From the cell containing the given text, extract its center point as [x, y] coordinate. 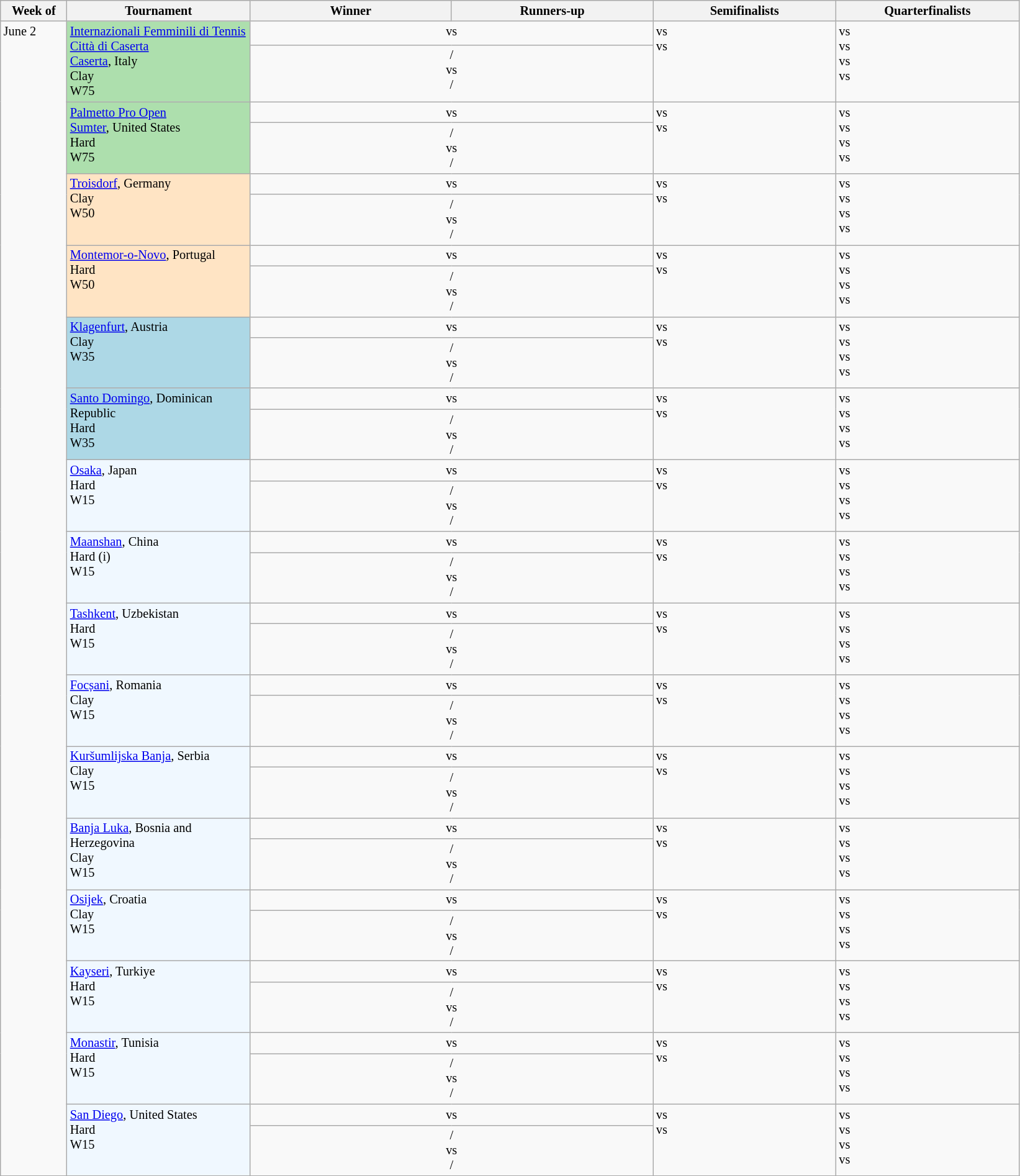
June 2 [34, 599]
Osijek, Croatia Clay W15 [159, 925]
Semifinalists [745, 11]
San Diego, United States Hard W15 [159, 1140]
Runners-up [553, 11]
Quarterfinalists [927, 11]
Internazionali Femminili di Tennis Città di CasertaCaserta, Italy Clay W75 [159, 61]
Osaka, Japan Hard W15 [159, 495]
Winner [351, 11]
Palmetto Pro OpenSumter, United States Hard W75 [159, 138]
Maanshan, China Hard (i) W15 [159, 568]
Montemor-o-Novo, Portugal Hard W50 [159, 281]
Klagenfurt, Austria Clay W35 [159, 353]
Focșani, Romania Clay W15 [159, 710]
Monastir, Tunisia Hard W15 [159, 1068]
Banja Luka, Bosnia and Herzegovina Clay W15 [159, 853]
Santo Domingo, Dominican Republic Hard W35 [159, 423]
Kayseri, Turkiye Hard W15 [159, 996]
Troisdorf, Germany Clay W50 [159, 209]
Tashkent, Uzbekistan Hard W15 [159, 638]
Week of [34, 11]
Tournament [159, 11]
Kuršumlijska Banja, Serbia Clay W15 [159, 781]
